Capture the cell that displays the provided text and extract its (x, y) central coordinate. 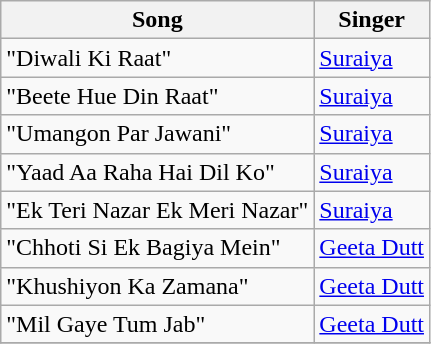
Song (158, 20)
"Khushiyon Ka Zamana" (158, 286)
"Beete Hue Din Raat" (158, 96)
"Umangon Par Jawani" (158, 134)
"Yaad Aa Raha Hai Dil Ko" (158, 172)
"Diwali Ki Raat" (158, 58)
"Ek Teri Nazar Ek Meri Nazar" (158, 210)
Singer (372, 20)
"Mil Gaye Tum Jab" (158, 324)
"Chhoti Si Ek Bagiya Mein" (158, 248)
